Extract the [X, Y] coordinate from the center of the cell holding the provided text.  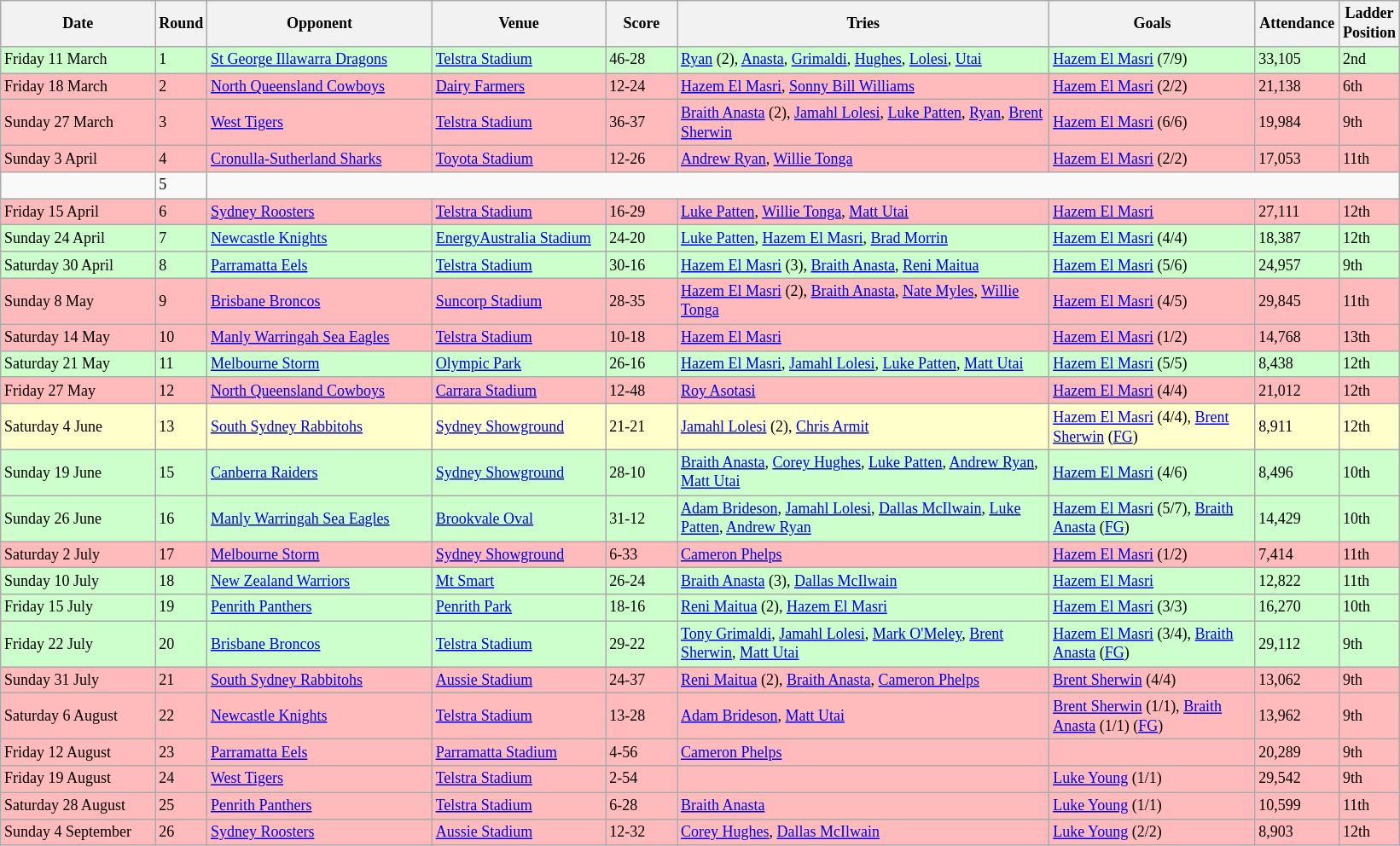
2nd [1370, 60]
Saturday 14 May [78, 338]
Ryan (2), Anasta, Grimaldi, Hughes, Lolesi, Utai [863, 60]
24,957 [1297, 264]
Friday 18 March [78, 87]
21-21 [642, 426]
8 [181, 264]
12-24 [642, 87]
6-28 [642, 805]
Luke Patten, Hazem El Masri, Brad Morrin [863, 239]
Sunday 4 September [78, 832]
25 [181, 805]
Roy Asotasi [863, 391]
New Zealand Warriors [320, 582]
6th [1370, 87]
12-48 [642, 391]
Hazem El Masri (5/6) [1152, 264]
13 [181, 426]
Braith Anasta [863, 805]
Friday 15 April [78, 211]
Hazem El Masri (6/6) [1152, 123]
12,822 [1297, 582]
Reni Maitua (2), Hazem El Masri [863, 607]
31-12 [642, 519]
14,768 [1297, 338]
Hazem El Masri (3/3) [1152, 607]
Sunday 3 April [78, 159]
Hazem El Masri (4/6) [1152, 472]
21,012 [1297, 391]
4 [181, 159]
2 [181, 87]
Saturday 2 July [78, 554]
Tony Grimaldi, Jamahl Lolesi, Mark O'Meley, Brent Sherwin, Matt Utai [863, 644]
Cronulla-Sutherland Sharks [320, 159]
Luke Young (2/2) [1152, 832]
12-32 [642, 832]
Carrara Stadium [519, 391]
Sunday 24 April [78, 239]
24 [181, 779]
7,414 [1297, 554]
6 [181, 211]
Sunday 31 July [78, 681]
Jamahl Lolesi (2), Chris Armit [863, 426]
Sunday 27 March [78, 123]
Adam Brideson, Jamahl Lolesi, Dallas McIlwain, Luke Patten, Andrew Ryan [863, 519]
Hazem El Masri (2), Braith Anasta, Nate Myles, Willie Tonga [863, 301]
10,599 [1297, 805]
18,387 [1297, 239]
9 [181, 301]
Sunday 19 June [78, 472]
15 [181, 472]
13-28 [642, 716]
10 [181, 338]
Date [78, 24]
Friday 27 May [78, 391]
Mt Smart [519, 582]
Attendance [1297, 24]
26-16 [642, 363]
18 [181, 582]
Brent Sherwin (1/1), Braith Anasta (1/1) (FG) [1152, 716]
28-10 [642, 472]
30-16 [642, 264]
Round [181, 24]
Saturday 6 August [78, 716]
18-16 [642, 607]
Goals [1152, 24]
Brookvale Oval [519, 519]
Hazem El Masri (3), Braith Anasta, Reni Maitua [863, 264]
13th [1370, 338]
8,496 [1297, 472]
14,429 [1297, 519]
Sunday 10 July [78, 582]
19 [181, 607]
Hazem El Masri (5/5) [1152, 363]
Hazem El Masri (3/4), Braith Anasta (FG) [1152, 644]
29-22 [642, 644]
Braith Anasta (3), Dallas McIlwain [863, 582]
8,911 [1297, 426]
6-33 [642, 554]
33,105 [1297, 60]
Friday 19 August [78, 779]
Sunday 8 May [78, 301]
Dairy Farmers [519, 87]
Parramatta Stadium [519, 752]
26-24 [642, 582]
23 [181, 752]
27,111 [1297, 211]
Friday 11 March [78, 60]
2-54 [642, 779]
Score [642, 24]
26 [181, 832]
Hazem El Masri (5/7), Braith Anasta (FG) [1152, 519]
Tries [863, 24]
20 [181, 644]
Friday 22 July [78, 644]
EnergyAustralia Stadium [519, 239]
24-20 [642, 239]
8,438 [1297, 363]
8,903 [1297, 832]
Hazem El Masri (4/5) [1152, 301]
Friday 12 August [78, 752]
24-37 [642, 681]
Luke Patten, Willie Tonga, Matt Utai [863, 211]
Hazem El Masri, Sonny Bill Williams [863, 87]
Sunday 26 June [78, 519]
Canberra Raiders [320, 472]
22 [181, 716]
Saturday 21 May [78, 363]
46-28 [642, 60]
Opponent [320, 24]
Toyota Stadium [519, 159]
36-37 [642, 123]
10-18 [642, 338]
16-29 [642, 211]
29,845 [1297, 301]
Saturday 4 June [78, 426]
12 [181, 391]
1 [181, 60]
Hazem El Masri (4/4), Brent Sherwin (FG) [1152, 426]
29,112 [1297, 644]
13,962 [1297, 716]
Venue [519, 24]
Reni Maitua (2), Braith Anasta, Cameron Phelps [863, 681]
16 [181, 519]
16,270 [1297, 607]
19,984 [1297, 123]
20,289 [1297, 752]
Hazem El Masri, Jamahl Lolesi, Luke Patten, Matt Utai [863, 363]
Adam Brideson, Matt Utai [863, 716]
3 [181, 123]
St George Illawarra Dragons [320, 60]
5 [181, 186]
Corey Hughes, Dallas McIlwain [863, 832]
29,542 [1297, 779]
Saturday 28 August [78, 805]
Hazem El Masri (7/9) [1152, 60]
Braith Anasta (2), Jamahl Lolesi, Luke Patten, Ryan, Brent Sherwin [863, 123]
LadderPosition [1370, 24]
Friday 15 July [78, 607]
11 [181, 363]
7 [181, 239]
Braith Anasta, Corey Hughes, Luke Patten, Andrew Ryan, Matt Utai [863, 472]
4-56 [642, 752]
13,062 [1297, 681]
Brent Sherwin (4/4) [1152, 681]
Olympic Park [519, 363]
Suncorp Stadium [519, 301]
17,053 [1297, 159]
12-26 [642, 159]
Andrew Ryan, Willie Tonga [863, 159]
Penrith Park [519, 607]
Saturday 30 April [78, 264]
21 [181, 681]
21,138 [1297, 87]
17 [181, 554]
28-35 [642, 301]
